Provide the (x, y) coordinate of the cell's center where the given text is located.  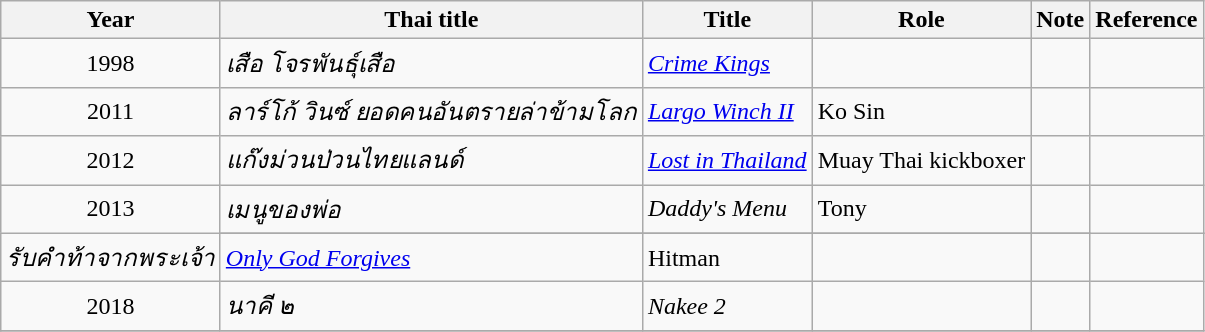
Only God Forgives (431, 258)
Role (922, 20)
Nakee 2 (727, 306)
Hitman (727, 258)
Lost in Thailand (727, 160)
เสือ โจรพันธุ์เสือ (431, 64)
นาคี ๒ (431, 306)
2012 (111, 160)
2018 (111, 306)
2013 (111, 208)
Reference (1146, 20)
ลาร์โก้ วินซ์ ยอดคนอันตรายล่าข้ามโลก (431, 112)
แก๊งม่วนป่วนไทยแลนด์ (431, 160)
Crime Kings (727, 64)
Largo Winch II (727, 112)
รับคำท้าจากพระเจ้า (111, 258)
Note (1060, 20)
Year (111, 20)
Muay Thai kickboxer (922, 160)
1998 (111, 64)
2011 (111, 112)
Ko Sin (922, 112)
Tony (922, 208)
Title (727, 20)
เมนูของพ่อ (431, 208)
Daddy's Menu (727, 208)
Thai title (431, 20)
